Find where the given text appears and provide that cell's center as [x, y] coordinate. 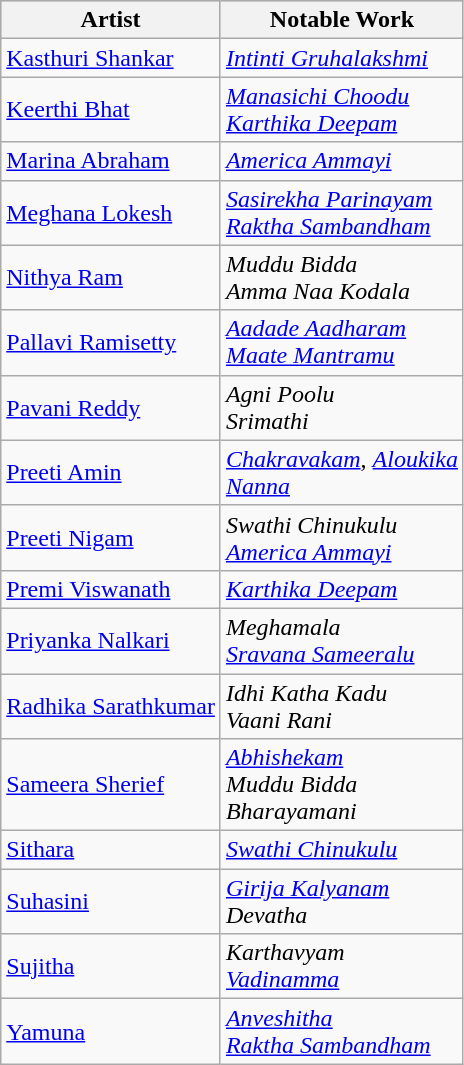
America Ammayi [342, 161]
Radhika Sarathkumar [111, 706]
Chakravakam, AloukikaNanna [342, 472]
Notable Work [342, 20]
Intinti Gruhalakshmi [342, 58]
Pavani Reddy [111, 408]
Marina Abraham [111, 161]
Swathi ChinukuluAmerica Ammayi [342, 538]
Preeti Nigam [111, 538]
Agni PooluSrimathi [342, 408]
AnveshithaRaktha Sambandham [342, 1032]
Preeti Amin [111, 472]
Keerthi Bhat [111, 110]
Sujitha [111, 966]
Nithya Ram [111, 278]
Suhasini [111, 902]
Aadade AadharamMaate Mantramu [342, 342]
Muddu BiddaAmma Naa Kodala [342, 278]
Kasthuri Shankar [111, 58]
Priyanka Nalkari [111, 640]
MeghamalaSravana Sameeralu [342, 640]
Sithara [111, 850]
KarthavyamVadinamma [342, 966]
Swathi Chinukulu [342, 850]
Premi Viswanath [111, 589]
Yamuna [111, 1032]
Sasirekha ParinayamRaktha Sambandham [342, 212]
Girija KalyanamDevatha [342, 902]
Meghana Lokesh [111, 212]
Karthika Deepam [342, 589]
Sameera Sherief [111, 785]
AbhishekamMuddu BiddaBharayamani [342, 785]
Idhi Katha KaduVaani Rani [342, 706]
Artist [111, 20]
Pallavi Ramisetty [111, 342]
Manasichi ChooduKarthika Deepam [342, 110]
